Locate the cell with the specified text and output its [x, y] center coordinate. 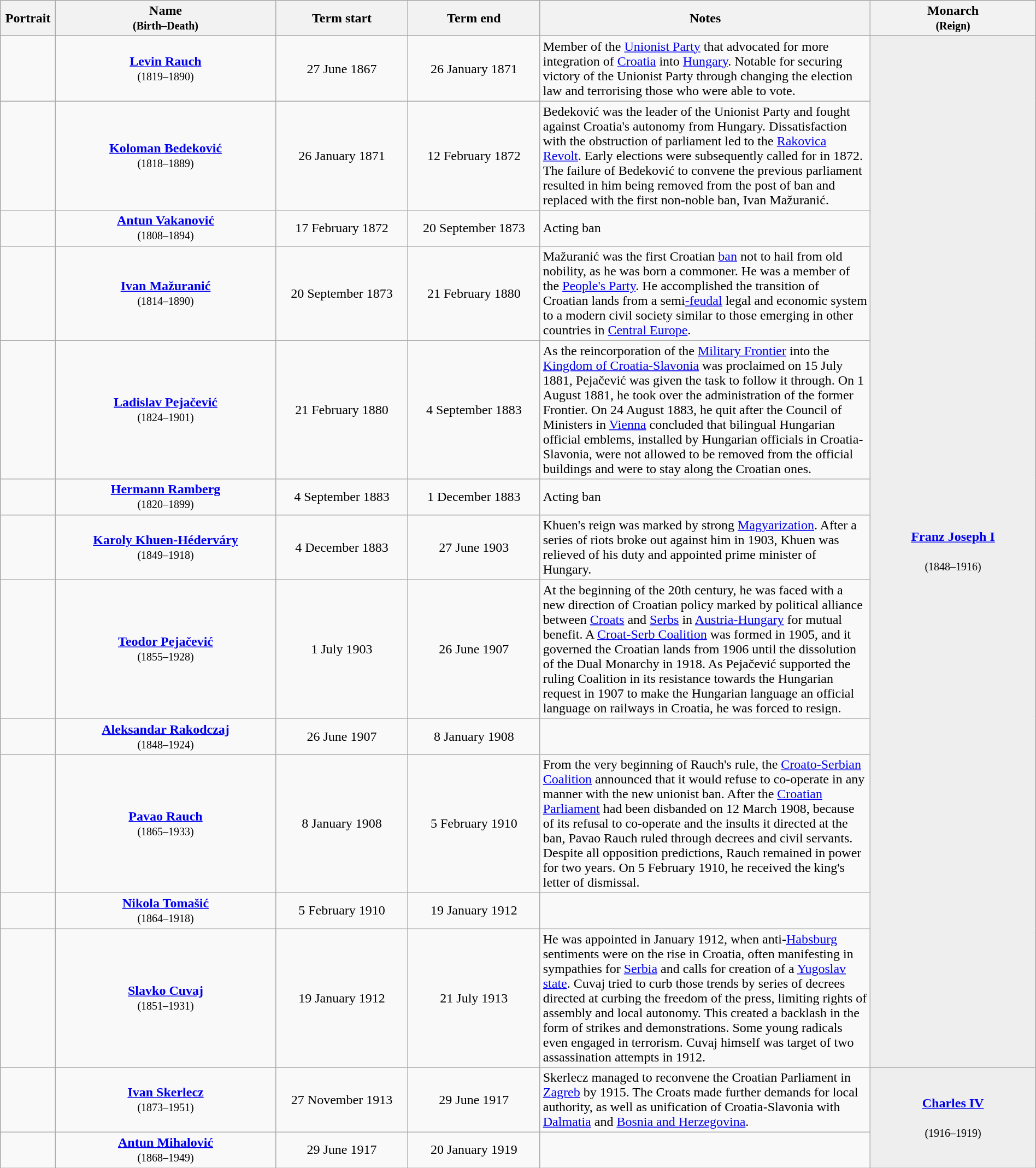
Notes [705, 19]
21 July 1913 [474, 998]
Nikola Tomašić(1864–1918) [166, 910]
27 November 1913 [342, 1100]
Levin Rauch(1819–1890) [166, 69]
Ivan Skerlecz(1873–1951) [166, 1100]
1 December 1883 [474, 497]
Slavko Cuvaj(1851–1931) [166, 998]
Charles IV(1916–1919) [953, 1118]
Term end [474, 19]
Hermann Ramberg(1820–1899) [166, 497]
Name(Birth–Death) [166, 19]
Karoly Khuen-Héderváry(1849–1918) [166, 547]
Term start [342, 19]
Pavao Rauch(1865–1933) [166, 823]
Ivan Mažuranić(1814–1890) [166, 293]
Franz Joseph I(1848–1916) [953, 552]
4 December 1883 [342, 547]
27 June 1867 [342, 69]
Monarch(Reign) [953, 19]
Aleksandar Rakodczaj(1848–1924) [166, 736]
Antun Vakanović(1808–1894) [166, 228]
Portrait [28, 19]
Teodor Pejačević(1855–1928) [166, 649]
27 June 1903 [474, 547]
Ladislav Pejačević(1824–1901) [166, 410]
20 January 1919 [474, 1151]
Koloman Bedeković(1818–1889) [166, 156]
17 February 1872 [342, 228]
1 July 1903 [342, 649]
12 February 1872 [474, 156]
Antun Mihalović(1868–1949) [166, 1151]
